Find where the given text appears and provide that cell's center as (x, y) coordinate. 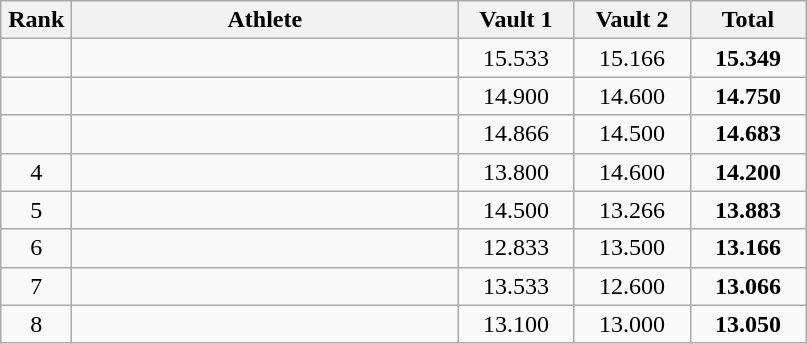
14.866 (516, 134)
13.166 (748, 248)
14.683 (748, 134)
13.266 (632, 210)
15.349 (748, 58)
12.600 (632, 286)
14.900 (516, 96)
12.833 (516, 248)
13.533 (516, 286)
13.000 (632, 324)
13.800 (516, 172)
Vault 2 (632, 20)
7 (36, 286)
14.200 (748, 172)
5 (36, 210)
6 (36, 248)
13.500 (632, 248)
13.050 (748, 324)
Vault 1 (516, 20)
15.533 (516, 58)
8 (36, 324)
13.883 (748, 210)
14.750 (748, 96)
13.100 (516, 324)
Rank (36, 20)
13.066 (748, 286)
4 (36, 172)
Total (748, 20)
Athlete (265, 20)
15.166 (632, 58)
